Locate the cell with the specified text and output its [x, y] center coordinate. 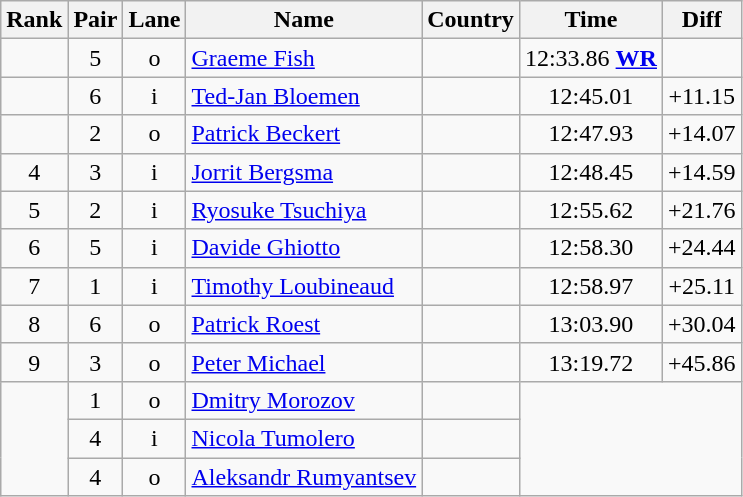
12:58.97 [590, 286]
Nicola Tumolero [304, 438]
Patrick Roest [304, 324]
12:48.45 [590, 172]
+25.11 [702, 286]
13:03.90 [590, 324]
+21.76 [702, 210]
12:55.62 [590, 210]
Ted-Jan Bloemen [304, 96]
12:47.93 [590, 134]
8 [34, 324]
Ryosuke Tsuchiya [304, 210]
Lane [154, 20]
12:45.01 [590, 96]
Dmitry Morozov [304, 400]
Timothy Loubineaud [304, 286]
9 [34, 362]
+11.15 [702, 96]
Rank [34, 20]
+24.44 [702, 248]
Jorrit Bergsma [304, 172]
12:58.30 [590, 248]
Time [590, 20]
Patrick Beckert [304, 134]
Davide Ghiotto [304, 248]
7 [34, 286]
13:19.72 [590, 362]
Country [471, 20]
Aleksandr Rumyantsev [304, 477]
Name [304, 20]
+45.86 [702, 362]
12:33.86 WR [590, 58]
Pair [96, 20]
Graeme Fish [304, 58]
+14.59 [702, 172]
Peter Michael [304, 362]
+30.04 [702, 324]
+14.07 [702, 134]
Diff [702, 20]
